Search for the cell housing the specified text and yield its (x, y) center coordinate. 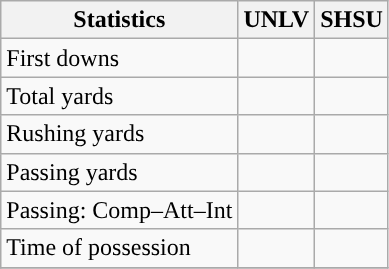
Passing: Comp–Att–Int (120, 210)
First downs (120, 58)
SHSU (352, 20)
UNLV (276, 20)
Passing yards (120, 172)
Time of possession (120, 248)
Total yards (120, 96)
Rushing yards (120, 134)
Statistics (120, 20)
